For the text-containing cell, return its midpoint in (x, y) coordinate format. 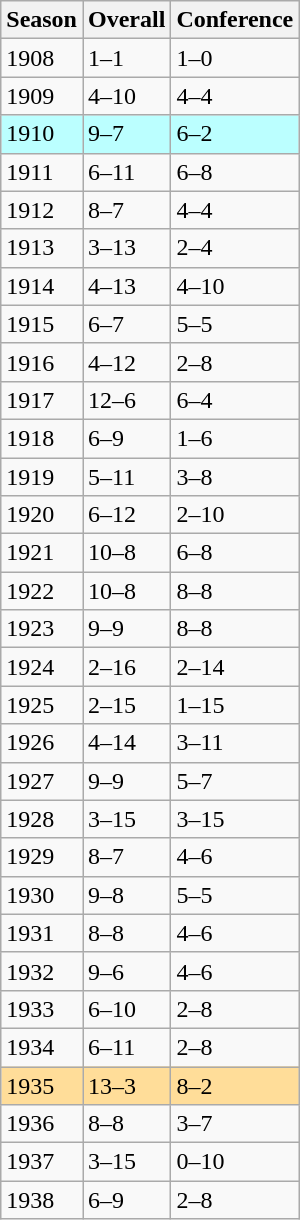
2–10 (235, 515)
1919 (42, 477)
1928 (42, 819)
1930 (42, 895)
0–10 (235, 1162)
1932 (42, 971)
1929 (42, 857)
5–7 (235, 781)
3–8 (235, 477)
1–15 (235, 705)
3–13 (126, 248)
3–7 (235, 1124)
4–14 (126, 743)
9–7 (126, 134)
1921 (42, 553)
1918 (42, 438)
1–1 (126, 58)
1922 (42, 591)
8–2 (235, 1085)
6–4 (235, 400)
6–7 (126, 324)
Conference (235, 20)
1925 (42, 705)
4–12 (126, 362)
9–6 (126, 971)
1916 (42, 362)
13–3 (126, 1085)
3–11 (235, 743)
2–16 (126, 667)
1923 (42, 629)
1913 (42, 248)
1937 (42, 1162)
1927 (42, 781)
1–6 (235, 438)
1914 (42, 286)
9–8 (126, 895)
1924 (42, 667)
4–13 (126, 286)
1936 (42, 1124)
1917 (42, 400)
1915 (42, 324)
1938 (42, 1200)
2–15 (126, 705)
1920 (42, 515)
1909 (42, 96)
1934 (42, 1047)
1910 (42, 134)
Overall (126, 20)
6–10 (126, 1009)
5–11 (126, 477)
1926 (42, 743)
1908 (42, 58)
1931 (42, 933)
12–6 (126, 400)
1911 (42, 172)
1935 (42, 1085)
2–4 (235, 248)
6–12 (126, 515)
Season (42, 20)
1–0 (235, 58)
1933 (42, 1009)
1912 (42, 210)
6–2 (235, 134)
2–14 (235, 667)
